Determine the [X, Y] coordinate at the center of the cell enclosing the given text.  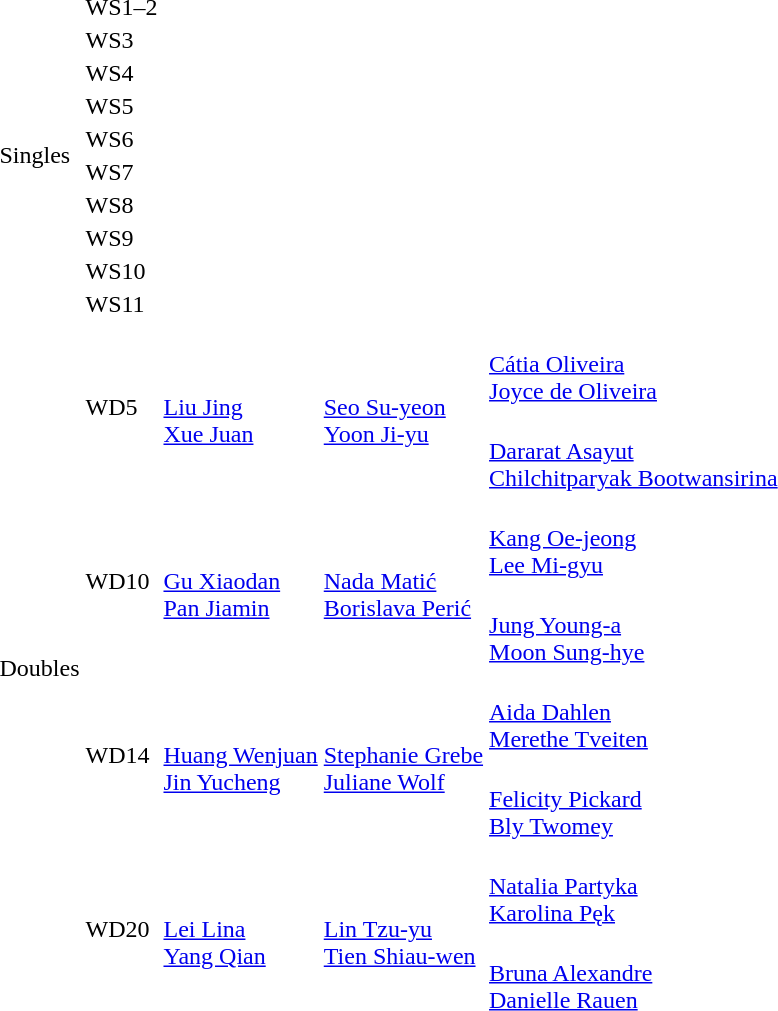
WD5 [122, 408]
WS7 [122, 172]
WS11 [122, 304]
WS6 [122, 139]
Seo Su-yeonYoon Ji-yu [403, 408]
WS4 [122, 73]
Huang WenjuanJin Yucheng [240, 756]
Nada MatićBorislava Perić [403, 582]
WS8 [122, 205]
WS9 [122, 238]
WS5 [122, 106]
WS10 [122, 271]
Liu JingXue Juan [240, 408]
Stephanie GrebeJuliane Wolf [403, 756]
WD10 [122, 582]
WS3 [122, 40]
WD14 [122, 756]
Gu XiaodanPan Jiamin [240, 582]
